Find where the given text appears and provide that cell's center as (X, Y) coordinate. 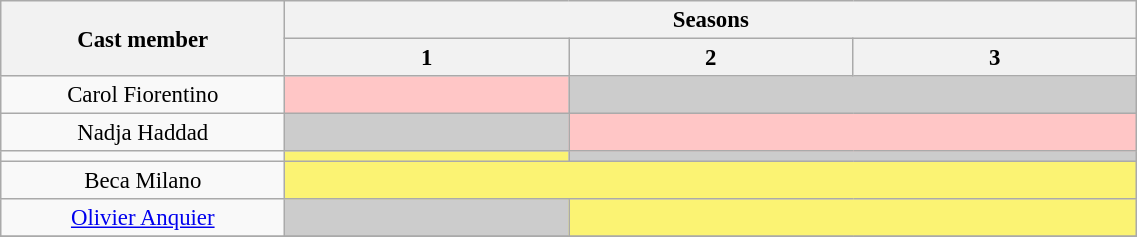
Seasons (711, 20)
Cast member (143, 38)
1 (427, 58)
Beca Milano (143, 181)
3 (995, 58)
2 (711, 58)
Nadja Haddad (143, 133)
Carol Fiorentino (143, 95)
